Extract the [x, y] coordinate from the center of the cell holding the provided text.  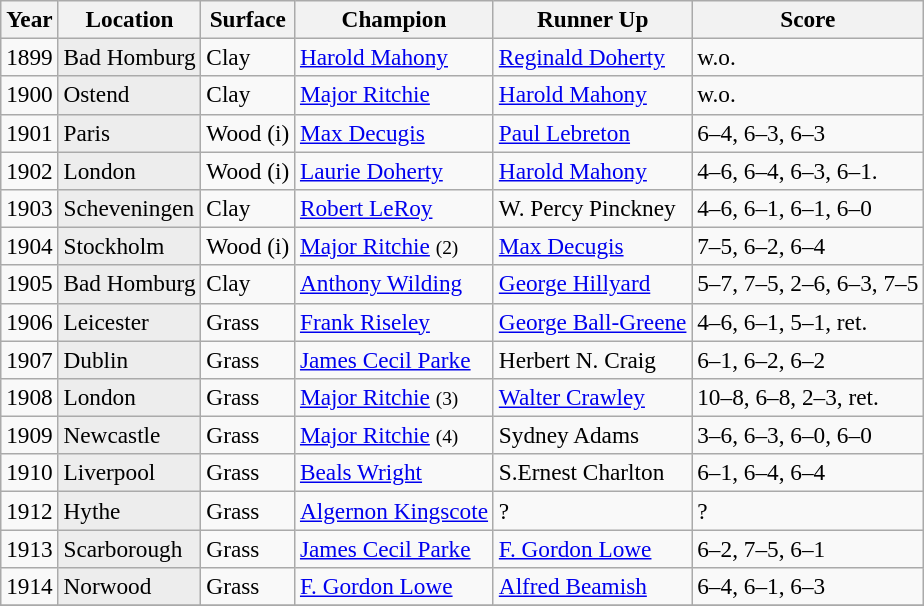
Norwood [130, 586]
Liverpool [130, 473]
1900 [30, 95]
4–6, 6–1, 5–1, ret. [808, 322]
Herbert N. Craig [592, 359]
1907 [30, 359]
Sydney Adams [592, 435]
3–6, 6–3, 6–0, 6–0 [808, 435]
Anthony Wilding [394, 284]
Scheveningen [130, 208]
Newcastle [130, 435]
Major Ritchie [394, 95]
Major Ritchie (3) [394, 397]
W. Percy Pinckney [592, 208]
1901 [30, 133]
S.Ernest Charlton [592, 473]
George Ball-Greene [592, 322]
1910 [30, 473]
10–8, 6–8, 2–3, ret. [808, 397]
5–7, 7–5, 2–6, 6–3, 7–5 [808, 284]
George Hillyard [592, 284]
Ostend [130, 95]
Laurie Doherty [394, 170]
Champion [394, 19]
4–6, 6–1, 6–1, 6–0 [808, 208]
6–1, 6–4, 6–4 [808, 473]
4–6, 6–4, 6–3, 6–1. [808, 170]
Runner Up [592, 19]
Year [30, 19]
6–4, 6–3, 6–3 [808, 133]
1906 [30, 322]
6–2, 7–5, 6–1 [808, 548]
Frank Riseley [394, 322]
Dublin [130, 359]
Beals Wright [394, 473]
Leicester [130, 322]
1908 [30, 397]
Robert LeRoy [394, 208]
Major Ritchie (4) [394, 435]
Surface [248, 19]
1912 [30, 510]
Score [808, 19]
Location [130, 19]
1904 [30, 246]
1903 [30, 208]
Reginald Doherty [592, 57]
6–1, 6–2, 6–2 [808, 359]
Walter Crawley [592, 397]
1913 [30, 548]
1905 [30, 284]
1902 [30, 170]
Algernon Kingscote [394, 510]
Hythe [130, 510]
7–5, 6–2, 6–4 [808, 246]
Stockholm [130, 246]
1899 [30, 57]
Paul Lebreton [592, 133]
Alfred Beamish [592, 586]
Major Ritchie (2) [394, 246]
6–4, 6–1, 6–3 [808, 586]
Scarborough [130, 548]
1914 [30, 586]
Paris [130, 133]
1909 [30, 435]
